Provide the (X, Y) coordinate of the cell's center where the given text is located.  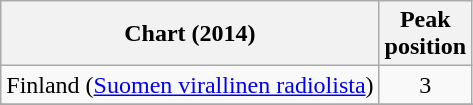
Peakposition (425, 34)
Chart (2014) (190, 34)
3 (425, 85)
Finland (Suomen virallinen radiolista) (190, 85)
